Scan for the cell matching the given text and deliver its [x, y] coordinate at center. 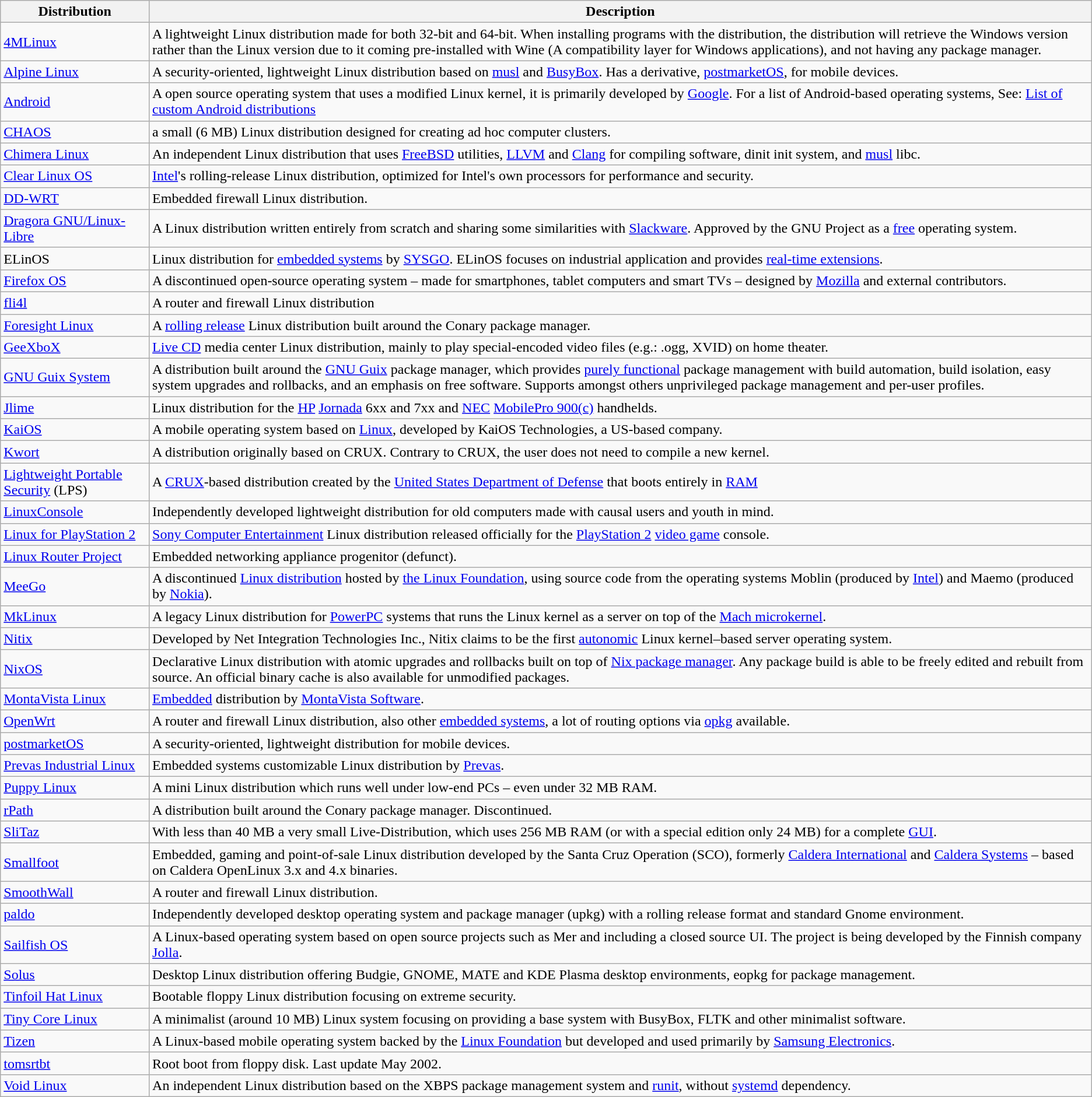
Embedded distribution by MontaVista Software. [621, 699]
Embedded systems customizable Linux distribution by Prevas. [621, 766]
SmoothWall [75, 892]
CHAOS [75, 132]
Independently developed desktop operating system and package manager (upkg) with a rolling release format and standard Gnome environment. [621, 914]
Root boot from floppy disk. Last update May 2002. [621, 1063]
A legacy Linux distribution for PowerPC systems that runs the Linux kernel as a server on top of the Mach microkernel. [621, 616]
A router and firewall Linux distribution [621, 303]
Linux Router Project [75, 556]
Prevas Industrial Linux [75, 766]
Lightweight Portable Security (LPS) [75, 482]
A router and firewall Linux distribution, also other embedded systems, a lot of routing options via opkg available. [621, 721]
Tizen [75, 1041]
OpenWrt [75, 721]
Android [75, 101]
MkLinux [75, 616]
Linux for PlayStation 2 [75, 534]
Alpine Linux [75, 72]
A minimalist (around 10 MB) Linux system focusing on providing a base system with BusyBox, FLTK and other minimalist software. [621, 1019]
Sony Computer Entertainment Linux distribution released officially for the PlayStation 2 video game console. [621, 534]
Chimera Linux [75, 154]
paldo [75, 914]
Intel's rolling-release Linux distribution, optimized for Intel's own processors for performance and security. [621, 176]
NixOS [75, 668]
A distribution originally based on CRUX. Contrary to CRUX, the user does not need to compile a new kernel. [621, 452]
A security-oriented, lightweight Linux distribution based on musl and BusyBox. Has a derivative, postmarketOS, for mobile devices. [621, 72]
a small (6 MB) Linux distribution designed for creating ad hoc computer clusters. [621, 132]
Tiny Core Linux [75, 1019]
KaiOS [75, 430]
GeeXboX [75, 348]
ELinOS [75, 258]
A Linux-based mobile operating system backed by the Linux Foundation but developed and used primarily by Samsung Electronics. [621, 1041]
Foresight Linux [75, 325]
A rolling release Linux distribution built around the Conary package manager. [621, 325]
With less than 40 MB a very small Live-Distribution, which uses 256 MB RAM (or with a special edition only 24 MB) for a complete GUI. [621, 832]
A discontinued open-source operating system – made for smartphones, tablet computers and smart TVs – designed by Mozilla and external contributors. [621, 281]
SliTaz [75, 832]
DD-WRT [75, 198]
Embedded networking appliance progenitor (defunct). [621, 556]
Bootable floppy Linux distribution focusing on extreme security. [621, 997]
Independently developed lightweight distribution for old computers made with causal users and youth in mind. [621, 512]
Description [621, 12]
Nitix [75, 639]
MontaVista Linux [75, 699]
GNU Guix System [75, 378]
Solus [75, 975]
MeeGo [75, 587]
Live CD media center Linux distribution, mainly to play special-encoded video files (e.g.: .ogg, XVID) on home theater. [621, 348]
A router and firewall Linux distribution. [621, 892]
Clear Linux OS [75, 176]
Embedded firewall Linux distribution. [621, 198]
LinuxConsole [75, 512]
A distribution built around the Conary package manager. Discontinued. [621, 810]
Desktop Linux distribution offering Budgie, GNOME, MATE and KDE Plasma desktop environments, eopkg for package management. [621, 975]
A CRUX-based distribution created by the United States Department of Defense that boots entirely in RAM [621, 482]
An independent Linux distribution based on the XBPS package management system and runit, without systemd dependency. [621, 1085]
rPath [75, 810]
Linux distribution for the HP Jornada 6xx and 7xx and NEC MobilePro 900(c) handhelds. [621, 408]
Linux distribution for embedded systems by SYSGO. ELinOS focuses on industrial application and provides real-time extensions. [621, 258]
Puppy Linux [75, 788]
A security-oriented, lightweight distribution for mobile devices. [621, 744]
Kwort [75, 452]
Void Linux [75, 1085]
Distribution [75, 12]
Tinfoil Hat Linux [75, 997]
Smallfoot [75, 862]
tomsrtbt [75, 1063]
Sailfish OS [75, 945]
Developed by Net Integration Technologies Inc., Nitix claims to be the first autonomic Linux kernel–based server operating system. [621, 639]
Jlime [75, 408]
fli4l [75, 303]
A mini Linux distribution which runs well under low-end PCs – even under 32 MB RAM. [621, 788]
Dragora GNU/Linux-Libre [75, 229]
A mobile operating system based on Linux, developed by KaiOS Technologies, a US-based company. [621, 430]
Firefox OS [75, 281]
postmarketOS [75, 744]
An independent Linux distribution that uses FreeBSD utilities, LLVM and Clang for compiling software, dinit init system, and musl libc. [621, 154]
4MLinux [75, 42]
